Determine the (X, Y) coordinate at the center of the cell enclosing the given text.  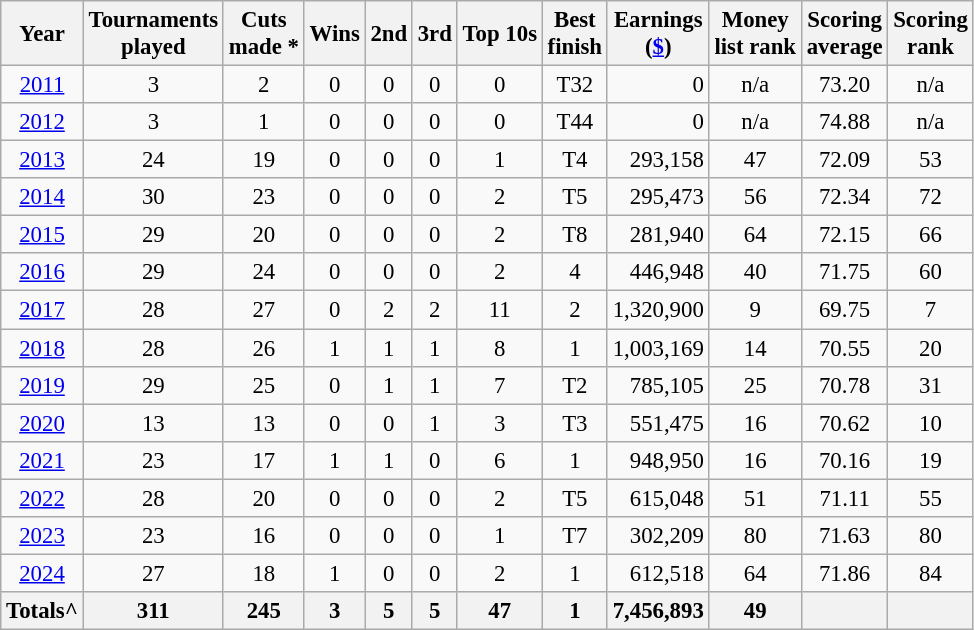
2nd (388, 34)
17 (264, 460)
53 (930, 160)
72 (930, 197)
73.20 (844, 85)
T2 (574, 385)
40 (755, 273)
1,003,169 (658, 348)
30 (153, 197)
70.16 (844, 460)
Top 10s (500, 34)
8 (500, 348)
245 (264, 611)
2021 (42, 460)
56 (755, 197)
7,456,893 (658, 611)
6 (500, 460)
72.15 (844, 235)
2015 (42, 235)
2016 (42, 273)
Tournaments played (153, 34)
T44 (574, 122)
T7 (574, 536)
71.63 (844, 536)
293,158 (658, 160)
69.75 (844, 310)
Totals^ (42, 611)
T32 (574, 85)
2011 (42, 85)
71.75 (844, 273)
51 (755, 498)
2017 (42, 310)
71.11 (844, 498)
2012 (42, 122)
2014 (42, 197)
2019 (42, 385)
Money list rank (755, 34)
11 (500, 310)
70.78 (844, 385)
T3 (574, 423)
2018 (42, 348)
T8 (574, 235)
31 (930, 385)
1,320,900 (658, 310)
Wins (334, 34)
14 (755, 348)
70.62 (844, 423)
66 (930, 235)
281,940 (658, 235)
Cuts made * (264, 34)
T4 (574, 160)
55 (930, 498)
Best finish (574, 34)
2024 (42, 573)
2022 (42, 498)
72.09 (844, 160)
Scoringrank (930, 34)
Earnings($) (658, 34)
4 (574, 273)
84 (930, 573)
18 (264, 573)
Scoring average (844, 34)
551,475 (658, 423)
9 (755, 310)
10 (930, 423)
311 (153, 611)
60 (930, 273)
70.55 (844, 348)
2023 (42, 536)
2020 (42, 423)
785,105 (658, 385)
3rd (434, 34)
615,048 (658, 498)
302,209 (658, 536)
446,948 (658, 273)
74.88 (844, 122)
Year (42, 34)
72.34 (844, 197)
612,518 (658, 573)
49 (755, 611)
948,950 (658, 460)
26 (264, 348)
71.86 (844, 573)
295,473 (658, 197)
2013 (42, 160)
